Return the [x, y] coordinate for the center point of the cell that contains the specified text.  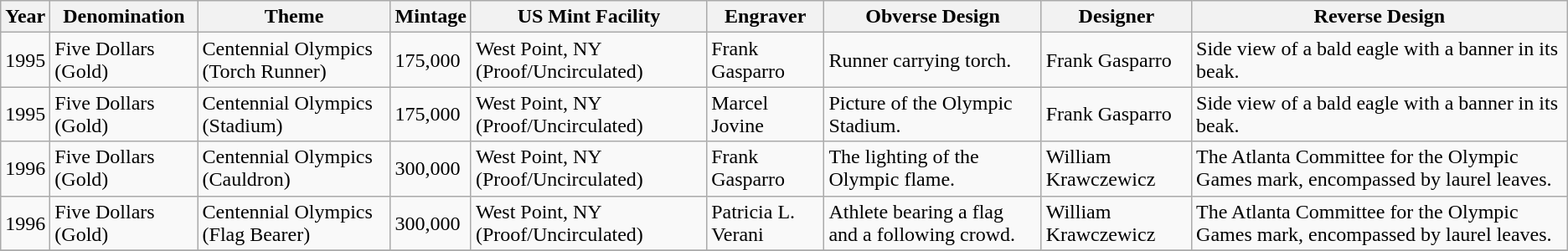
US Mint Facility [588, 17]
Mintage [431, 17]
Centennial Olympics (Torch Runner) [294, 60]
Theme [294, 17]
Designer [1116, 17]
Obverse Design [933, 17]
Marcel Jovine [766, 114]
Centennial Olympics (Flag Bearer) [294, 223]
Patricia L. Verani [766, 223]
Athlete bearing a flag and a following crowd. [933, 223]
The lighting of the Olympic flame. [933, 169]
Engraver [766, 17]
Centennial Olympics (Stadium) [294, 114]
Reverse Design [1380, 17]
Runner carrying torch. [933, 60]
Year [25, 17]
Picture of the Olympic Stadium. [933, 114]
Centennial Olympics (Cauldron) [294, 169]
Denomination [124, 17]
